Pinpoint the cell where the given text exists, returning its [X, Y] midpoint coordinate. 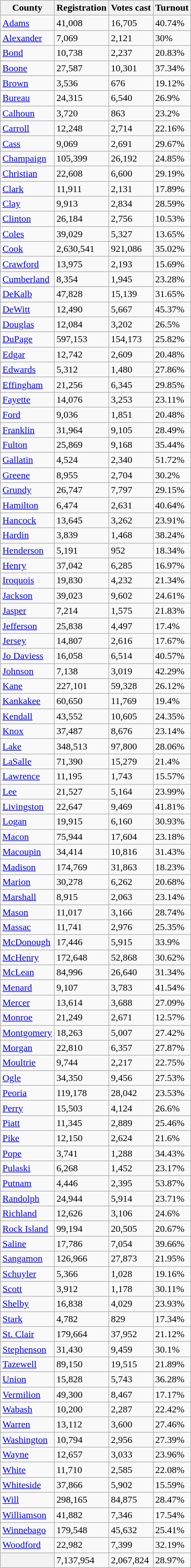
Votes cast [131, 8]
22.42% [172, 1410]
19,915 [81, 822]
Carroll [27, 128]
Cass [27, 143]
Washington [27, 1440]
25.41% [172, 1530]
348,513 [81, 746]
1,480 [131, 369]
10,200 [81, 1410]
40.64% [172, 505]
Monroe [27, 1018]
Gallatin [27, 460]
22.16% [172, 128]
23.11% [172, 400]
4,497 [131, 626]
9,107 [81, 988]
18,263 [81, 1033]
Livingston [27, 807]
298,165 [81, 1500]
9,168 [131, 445]
22,810 [81, 1048]
597,153 [81, 339]
17.34% [172, 1319]
24.6% [172, 1214]
2,067,824 [131, 1560]
41,008 [81, 23]
14,076 [81, 400]
27,587 [81, 68]
227,101 [81, 686]
7,054 [131, 1244]
6,268 [81, 1168]
2,287 [131, 1410]
31,430 [81, 1349]
2,756 [131, 219]
Lake [27, 746]
Lee [27, 792]
Mercer [27, 1003]
21.95% [172, 1259]
45,632 [131, 1530]
15,828 [81, 1379]
Lawrence [27, 776]
35.44% [172, 445]
Ogle [27, 1078]
Fayette [27, 400]
11,195 [81, 776]
Jo Daviess [27, 656]
4,124 [131, 1108]
13.65% [172, 234]
26,640 [131, 972]
23.71% [172, 1199]
19,515 [131, 1364]
3,839 [81, 535]
Ford [27, 415]
49,300 [81, 1394]
21,256 [81, 384]
7,069 [81, 38]
16,058 [81, 656]
1,452 [131, 1168]
LaSalle [27, 761]
11,710 [81, 1470]
23.18% [172, 837]
60,650 [81, 701]
3,019 [131, 671]
11,911 [81, 189]
19.4% [172, 701]
23.2% [172, 113]
29.85% [172, 384]
21,249 [81, 1018]
Pike [27, 1138]
26.6% [172, 1108]
5,312 [81, 369]
13,112 [81, 1425]
16,838 [81, 1304]
30.11% [172, 1289]
Menard [27, 988]
52,868 [131, 957]
Wabash [27, 1410]
31.43% [172, 852]
99,194 [81, 1229]
53.87% [172, 1184]
27.09% [172, 1003]
34,414 [81, 852]
7,137,954 [81, 1560]
37,866 [81, 1485]
6,285 [131, 565]
28.06% [172, 746]
23.93% [172, 1304]
75,944 [81, 837]
10,816 [131, 852]
Jersey [27, 641]
30.1% [172, 1349]
17.89% [172, 189]
34.43% [172, 1153]
9,602 [131, 596]
105,399 [81, 158]
89,150 [81, 1364]
12,150 [81, 1138]
Woodford [27, 1545]
Cook [27, 249]
1,851 [131, 415]
172,648 [81, 957]
9,069 [81, 143]
Boone [27, 68]
5,667 [131, 309]
County [27, 8]
Hardin [27, 535]
Williamson [27, 1515]
17.54% [172, 1515]
17,446 [81, 942]
Hamilton [27, 505]
12,626 [81, 1214]
13,614 [81, 1003]
21.4% [172, 761]
8,676 [131, 731]
15.69% [172, 264]
28,042 [131, 1093]
921,086 [131, 249]
25.82% [172, 339]
38.24% [172, 535]
3,106 [131, 1214]
26,747 [81, 490]
20,505 [131, 1229]
St. Clair [27, 1334]
84,996 [81, 972]
3,741 [81, 1153]
Douglas [27, 324]
2,217 [131, 1063]
18.23% [172, 867]
2,609 [131, 354]
17,786 [81, 1244]
6,262 [131, 882]
1,028 [131, 1274]
33.9% [172, 942]
42.29% [172, 671]
10,301 [131, 68]
41.81% [172, 807]
Perry [27, 1108]
Cumberland [27, 279]
Kane [27, 686]
DuPage [27, 339]
Marion [27, 882]
9,105 [131, 430]
16.97% [172, 565]
Winnebago [27, 1530]
39,023 [81, 596]
1,743 [131, 776]
Alexander [27, 38]
2,237 [131, 53]
2,704 [131, 475]
4,232 [131, 580]
Coles [27, 234]
9,459 [131, 1349]
6,514 [131, 656]
13,975 [81, 264]
25,869 [81, 445]
Sangamon [27, 1259]
5,914 [131, 1199]
7,399 [131, 1545]
71,390 [81, 761]
3,783 [131, 988]
Scott [27, 1289]
McDonough [27, 942]
Massac [27, 927]
15,279 [131, 761]
17.17% [172, 1394]
40.57% [172, 656]
8,467 [131, 1394]
179,664 [81, 1334]
6,600 [131, 173]
20.68% [172, 882]
15.57% [172, 776]
Edgar [27, 354]
12.57% [172, 1018]
34,350 [81, 1078]
119,178 [81, 1093]
28.59% [172, 204]
2,671 [131, 1018]
29.19% [172, 173]
18.34% [172, 550]
9,036 [81, 415]
30% [172, 38]
14,807 [81, 641]
10,794 [81, 1440]
Henry [27, 565]
31.34% [172, 972]
8,915 [81, 897]
23.91% [172, 520]
27.86% [172, 369]
Hancock [27, 520]
Fulton [27, 445]
10,605 [131, 716]
12,742 [81, 354]
22,608 [81, 173]
59,328 [131, 686]
3,720 [81, 113]
2,630,541 [81, 249]
White [27, 1470]
Henderson [27, 550]
19,830 [81, 580]
Jasper [27, 611]
28.74% [172, 912]
Vermilion [27, 1394]
23.99% [172, 792]
43,552 [81, 716]
31,964 [81, 430]
Knox [27, 731]
DeWitt [27, 309]
Bureau [27, 98]
26.12% [172, 686]
12,490 [81, 309]
20.67% [172, 1229]
23.17% [172, 1168]
Champaign [27, 158]
17.4% [172, 626]
3,202 [131, 324]
17,604 [131, 837]
Crawford [27, 264]
32.19% [172, 1545]
863 [131, 113]
2,585 [131, 1470]
3,253 [131, 400]
Bond [27, 53]
126,966 [81, 1259]
45.37% [172, 309]
2,889 [131, 1123]
1,575 [131, 611]
Calhoun [27, 113]
5,327 [131, 234]
27.46% [172, 1425]
Tazewell [27, 1364]
Turnout [172, 8]
7,346 [131, 1515]
24.85% [172, 158]
27,873 [131, 1259]
Saline [27, 1244]
22,647 [81, 807]
11,017 [81, 912]
Whiteside [27, 1485]
Richland [27, 1214]
31,863 [131, 867]
179,548 [81, 1530]
6,345 [131, 384]
10.53% [172, 219]
154,173 [131, 339]
5,915 [131, 942]
Pulaski [27, 1168]
3,262 [131, 520]
30.93% [172, 822]
Randolph [27, 1199]
6,540 [131, 98]
4,029 [131, 1304]
4,782 [81, 1319]
6,357 [131, 1048]
26.9% [172, 98]
5,191 [81, 550]
27.39% [172, 1440]
7,214 [81, 611]
Pope [27, 1153]
20.83% [172, 53]
Will [27, 1500]
3,033 [131, 1455]
15.59% [172, 1485]
37,952 [131, 1334]
Shelby [27, 1304]
Morgan [27, 1048]
Marshall [27, 897]
2,395 [131, 1184]
41,882 [81, 1515]
DeKalb [27, 294]
27.87% [172, 1048]
5,743 [131, 1379]
21,527 [81, 792]
4,524 [81, 460]
36.28% [172, 1379]
13,645 [81, 520]
29.67% [172, 143]
Schuyler [27, 1274]
3,912 [81, 1289]
28.49% [172, 430]
40.74% [172, 23]
17.67% [172, 641]
Clinton [27, 219]
Iroquois [27, 580]
16,705 [131, 23]
21.34% [172, 580]
Effingham [27, 384]
39,029 [81, 234]
1,288 [131, 1153]
27.42% [172, 1033]
5,007 [131, 1033]
1,178 [131, 1289]
5,164 [131, 792]
Stark [27, 1319]
37,487 [81, 731]
8,955 [81, 475]
30,278 [81, 882]
28.97% [172, 1560]
5,366 [81, 1274]
Clark [27, 189]
Union [27, 1379]
2,193 [131, 264]
2,121 [131, 38]
11,769 [131, 701]
Stephenson [27, 1349]
2,131 [131, 189]
12,248 [81, 128]
McLean [27, 972]
Registration [81, 8]
Adams [27, 23]
9,744 [81, 1063]
Jefferson [27, 626]
Madison [27, 867]
5,902 [131, 1485]
15,503 [81, 1108]
2,624 [131, 1138]
Peoria [27, 1093]
37,042 [81, 565]
15,139 [131, 294]
29.15% [172, 490]
1,945 [131, 279]
31.65% [172, 294]
Moultrie [27, 1063]
30.2% [172, 475]
2,834 [131, 204]
Jackson [27, 596]
21.6% [172, 1138]
952 [131, 550]
37.34% [172, 68]
Piatt [27, 1123]
21.83% [172, 611]
10,738 [81, 53]
6,474 [81, 505]
22,982 [81, 1545]
Warren [27, 1425]
3,688 [131, 1003]
Rock Island [27, 1229]
2,691 [131, 143]
25.46% [172, 1123]
Kendall [27, 716]
Franklin [27, 430]
2,616 [131, 641]
21.89% [172, 1364]
39.66% [172, 1244]
30.62% [172, 957]
9,469 [131, 807]
Wayne [27, 1455]
27.53% [172, 1078]
24,315 [81, 98]
1,468 [131, 535]
24,944 [81, 1199]
2,063 [131, 897]
12,084 [81, 324]
4,446 [81, 1184]
7,797 [131, 490]
Macon [27, 837]
6,160 [131, 822]
19.12% [172, 83]
28.47% [172, 1500]
3,166 [131, 912]
23.53% [172, 1093]
McHenry [27, 957]
22.75% [172, 1063]
174,769 [81, 867]
Macoupin [27, 852]
11,741 [81, 927]
Mason [27, 912]
676 [131, 83]
Edwards [27, 369]
23.28% [172, 279]
9,456 [131, 1078]
24.35% [172, 716]
Grundy [27, 490]
47,828 [81, 294]
2,340 [131, 460]
19.16% [172, 1274]
2,976 [131, 927]
35.02% [172, 249]
2,956 [131, 1440]
3,536 [81, 83]
Clay [27, 204]
23.96% [172, 1455]
2,631 [131, 505]
51.72% [172, 460]
Montgomery [27, 1033]
7,138 [81, 671]
25,838 [81, 626]
829 [131, 1319]
Greene [27, 475]
26.5% [172, 324]
2,714 [131, 128]
21.12% [172, 1334]
Johnson [27, 671]
Brown [27, 83]
25.35% [172, 927]
Kankakee [27, 701]
12,657 [81, 1455]
Putnam [27, 1184]
22.08% [172, 1470]
8,354 [81, 279]
Christian [27, 173]
97,800 [131, 746]
11,345 [81, 1123]
24.61% [172, 596]
9,913 [81, 204]
Logan [27, 822]
41.54% [172, 988]
26,192 [131, 158]
26,184 [81, 219]
84,875 [131, 1500]
3,600 [131, 1425]
